For the text-containing cell, return its midpoint in [x, y] coordinate format. 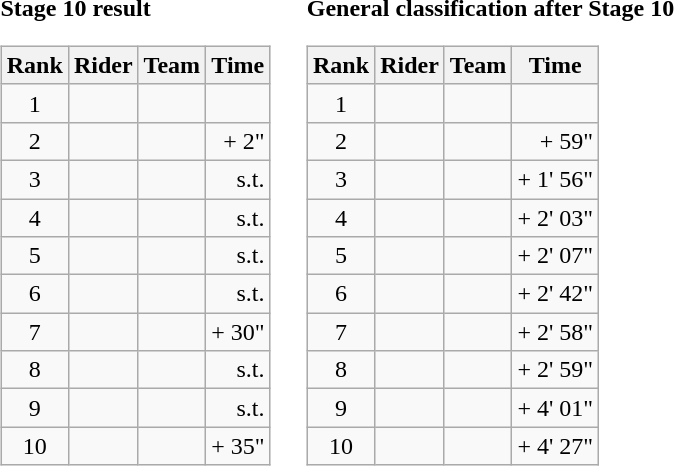
+ 1' 56" [556, 179]
+ 2' 03" [556, 217]
+ 4' 01" [556, 408]
+ 35" [238, 446]
+ 2' 59" [556, 370]
+ 30" [238, 332]
+ 2' 58" [556, 332]
+ 2' 07" [556, 256]
+ 2' 42" [556, 294]
+ 4' 27" [556, 446]
+ 59" [556, 141]
+ 2" [238, 141]
